From the cell containing the given text, extract its center point as [X, Y] coordinate. 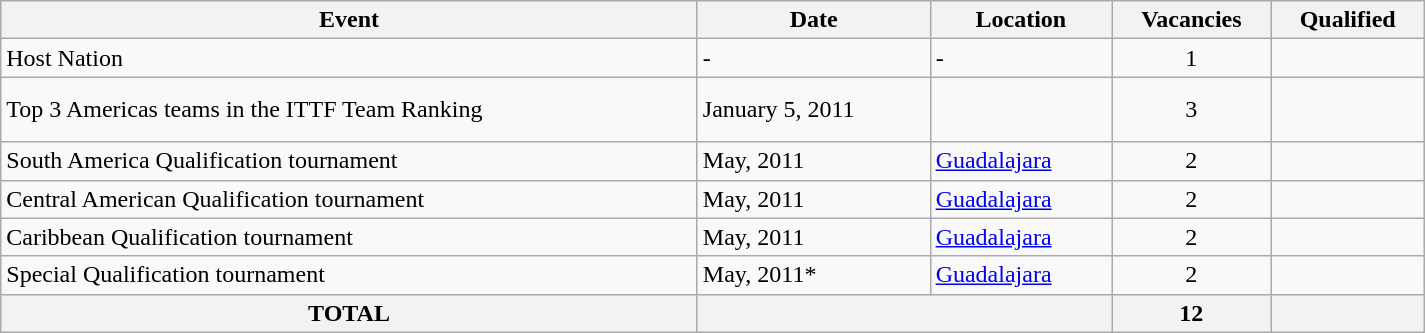
South America Qualification tournament [350, 161]
May, 2011* [814, 275]
January 5, 2011 [814, 110]
3 [1192, 110]
Host Nation [350, 58]
Top 3 Americas teams in the ITTF Team Ranking [350, 110]
Caribbean Qualification tournament [350, 237]
Qualified [1348, 20]
Vacancies [1192, 20]
12 [1192, 313]
TOTAL [350, 313]
Date [814, 20]
Special Qualification tournament [350, 275]
Event [350, 20]
Central American Qualification tournament [350, 199]
Location [1021, 20]
1 [1192, 58]
